Locate the cell with the specified text and output its (x, y) center coordinate. 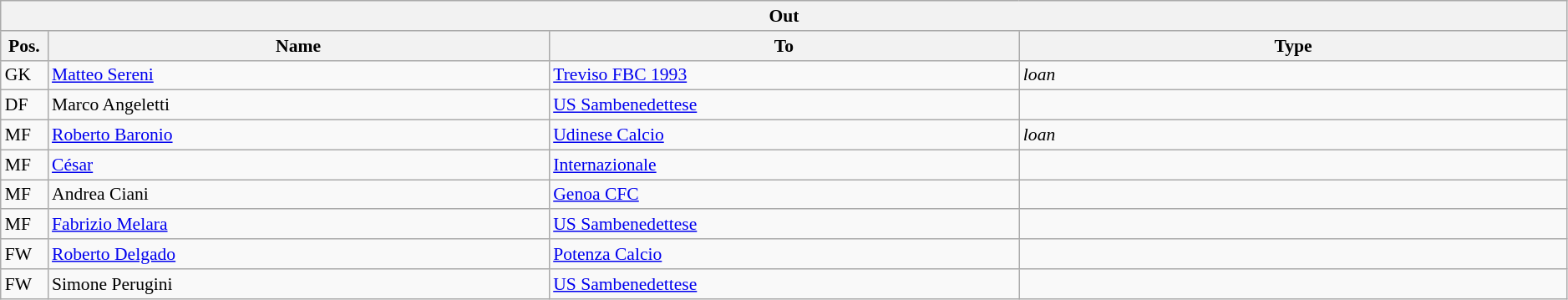
Pos. (24, 46)
Genoa CFC (784, 195)
Type (1293, 46)
César (298, 165)
Potenza Calcio (784, 254)
Andrea Ciani (298, 195)
GK (24, 75)
Matteo Sereni (298, 75)
Simone Perugini (298, 284)
To (784, 46)
Marco Angeletti (298, 105)
Roberto Delgado (298, 254)
Out (784, 16)
Internazionale (784, 165)
DF (24, 105)
Fabrizio Melara (298, 225)
Udinese Calcio (784, 135)
Treviso FBC 1993 (784, 75)
Roberto Baronio (298, 135)
Name (298, 46)
